Return the (x, y) coordinate for the center point of the cell that contains the specified text.  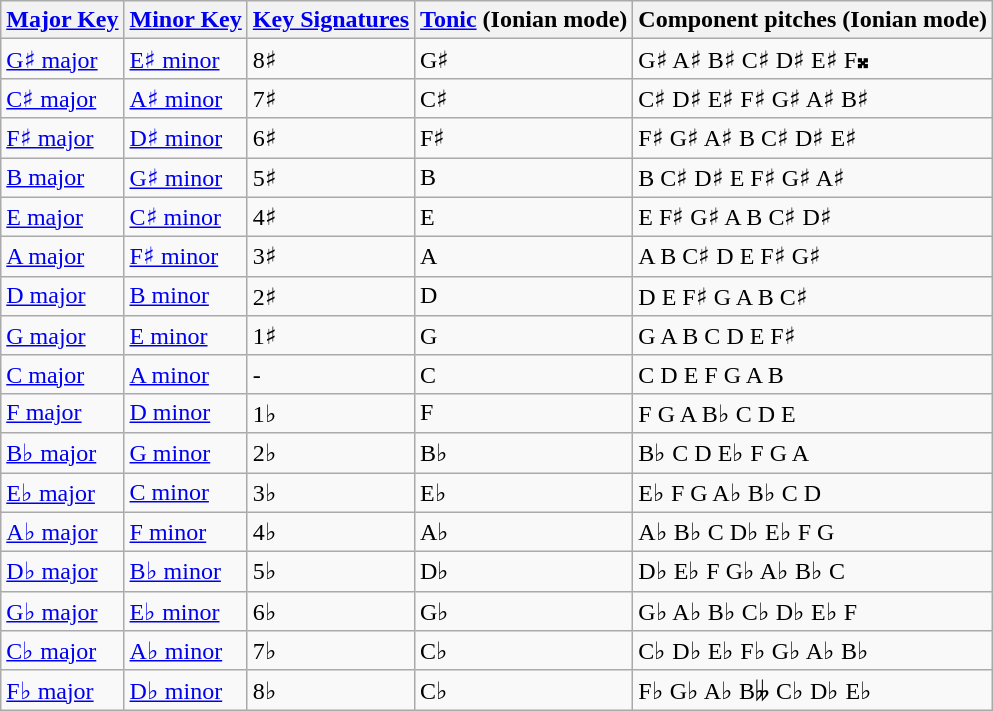
5♭ (330, 572)
D major (62, 296)
E♭ minor (186, 611)
D minor (186, 413)
G♭ major (62, 611)
G major (62, 336)
1♭ (330, 413)
E F♯ G♯ A B C♯ D♯ (813, 217)
F♯ G♯ A♯ B C♯ D♯ E♯ (813, 138)
D E F♯ G A B C♯ (813, 296)
B♭ C D E♭ F G A (813, 453)
C minor (186, 492)
A♭ major (62, 532)
Key Signatures (330, 20)
A B C♯ D E F♯ G♯ (813, 257)
B♭ major (62, 453)
G♭ (524, 611)
6♭ (330, 611)
G♯ major (62, 59)
A♭ (524, 532)
C♯ (524, 98)
A♭ minor (186, 651)
C major (62, 374)
3♭ (330, 492)
F major (62, 413)
C♭ D♭ E♭ F♭ G♭ A♭ B♭ (813, 651)
A (524, 257)
C♭ major (62, 651)
F G A B♭ C D E (813, 413)
B♭ minor (186, 572)
8♭ (330, 690)
E♭ (524, 492)
D♯ minor (186, 138)
Component pitches (Ionian mode) (813, 20)
G A B C D E F♯ (813, 336)
B major (62, 178)
D♭ (524, 572)
Major Key (62, 20)
B♭ (524, 453)
- (330, 374)
F♭ G♭ A♭ B𝄫 C♭ D♭ E♭ (813, 690)
7♭ (330, 651)
C D E F G A B (813, 374)
A♯ minor (186, 98)
E minor (186, 336)
A♭ B♭ C D♭ E♭ F G (813, 532)
6♯ (330, 138)
G♭ A♭ B♭ C♭ D♭ E♭ F (813, 611)
7♯ (330, 98)
E♭ F G A♭ B♭ C D (813, 492)
C♯ D♯ E♯ F♯ G♯ A♯ B♯ (813, 98)
A major (62, 257)
3♯ (330, 257)
G minor (186, 453)
G♯ (524, 59)
2♯ (330, 296)
E♯ minor (186, 59)
B minor (186, 296)
D♭ major (62, 572)
2♭ (330, 453)
G (524, 336)
F♭ major (62, 690)
5♯ (330, 178)
4♯ (330, 217)
4♭ (330, 532)
E (524, 217)
G♯ minor (186, 178)
1♯ (330, 336)
F♯ (524, 138)
Tonic (Ionian mode) (524, 20)
D♭ E♭ F G♭ A♭ B♭ C (813, 572)
E major (62, 217)
C♯ minor (186, 217)
B C♯ D♯ E F♯ G♯ A♯ (813, 178)
F (524, 413)
F♯ minor (186, 257)
8♯ (330, 59)
C (524, 374)
E♭ major (62, 492)
D♭ minor (186, 690)
D (524, 296)
C♯ major (62, 98)
A minor (186, 374)
B (524, 178)
Minor Key (186, 20)
G♯ A♯ B♯ C♯ D♯ E♯ F𝄪 (813, 59)
F minor (186, 532)
F♯ major (62, 138)
